Capture the cell that displays the provided text and extract its [x, y] central coordinate. 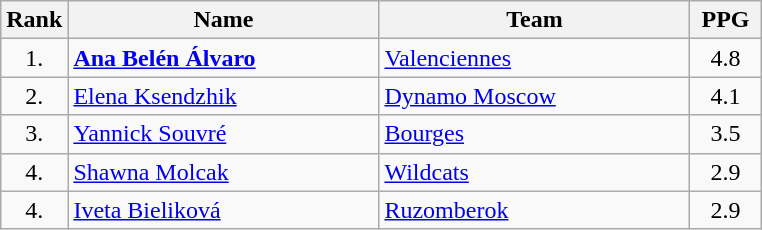
PPG [726, 20]
Ana Belén Álvaro [224, 58]
3. [34, 134]
1. [34, 58]
Dynamo Moscow [534, 96]
Wildcats [534, 172]
4.8 [726, 58]
Ruzomberok [534, 210]
4.1 [726, 96]
Name [224, 20]
3.5 [726, 134]
Shawna Molcak [224, 172]
Valenciennes [534, 58]
Bourges [534, 134]
Iveta Bieliková [224, 210]
Elena Ksendzhik [224, 96]
Yannick Souvré [224, 134]
Rank [34, 20]
Team [534, 20]
2. [34, 96]
